From the cell containing the given text, extract its center point as [X, Y] coordinate. 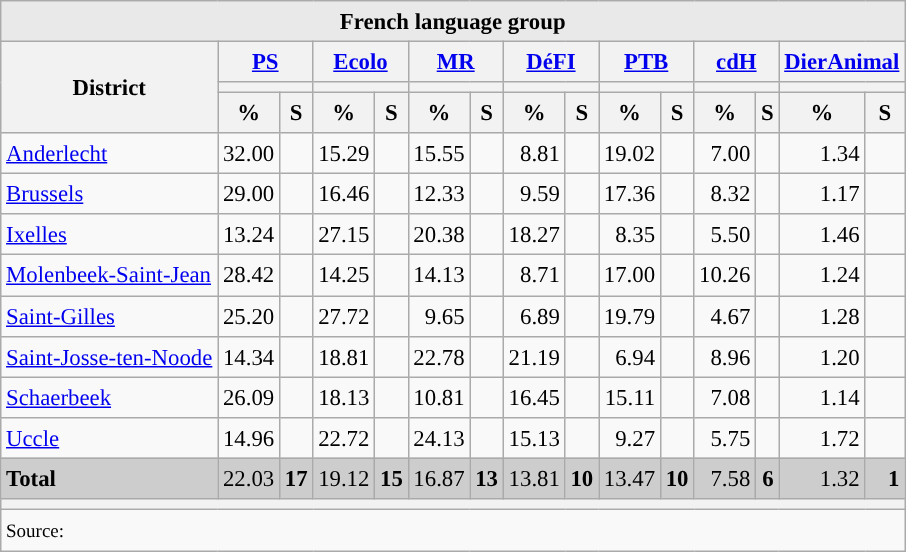
PS [266, 62]
8.71 [534, 276]
DierAnimal [842, 62]
PTB [646, 62]
17 [296, 478]
22.03 [249, 478]
1.72 [822, 438]
9.59 [534, 194]
5.75 [725, 438]
Molenbeek-Saint-Jean [110, 276]
15.29 [344, 154]
16.87 [439, 478]
15 [392, 478]
18.27 [534, 234]
8.32 [725, 194]
19.79 [630, 316]
French language group [453, 22]
16.45 [534, 398]
18.81 [344, 356]
10.26 [725, 276]
1.28 [822, 316]
Source: [453, 530]
19.02 [630, 154]
MR [456, 62]
22.78 [439, 356]
1 [885, 478]
13 [486, 478]
8.96 [725, 356]
13.81 [534, 478]
Brussels [110, 194]
9.27 [630, 438]
26.09 [249, 398]
1.20 [822, 356]
20.38 [439, 234]
Saint-Gilles [110, 316]
24.13 [439, 438]
14.34 [249, 356]
22.72 [344, 438]
8.81 [534, 154]
5.50 [725, 234]
13.47 [630, 478]
Saint-Josse-ten-Noode [110, 356]
DéFI [550, 62]
1.24 [822, 276]
District [110, 88]
Anderlecht [110, 154]
10.81 [439, 398]
29.00 [249, 194]
Ecolo [360, 62]
6 [768, 478]
21.19 [534, 356]
15.11 [630, 398]
16.46 [344, 194]
19.12 [344, 478]
17.00 [630, 276]
17.36 [630, 194]
Uccle [110, 438]
1.17 [822, 194]
1.32 [822, 478]
12.33 [439, 194]
13.24 [249, 234]
Total [110, 478]
28.42 [249, 276]
Schaerbeek [110, 398]
15.13 [534, 438]
1.34 [822, 154]
15.55 [439, 154]
27.72 [344, 316]
27.15 [344, 234]
7.08 [725, 398]
1.14 [822, 398]
14.13 [439, 276]
32.00 [249, 154]
cdH [736, 62]
18.13 [344, 398]
9.65 [439, 316]
14.25 [344, 276]
14.96 [249, 438]
6.94 [630, 356]
25.20 [249, 316]
Ixelles [110, 234]
6.89 [534, 316]
7.00 [725, 154]
4.67 [725, 316]
7.58 [725, 478]
8.35 [630, 234]
1.46 [822, 234]
